Scan for the cell matching the given text and deliver its [X, Y] coordinate at center. 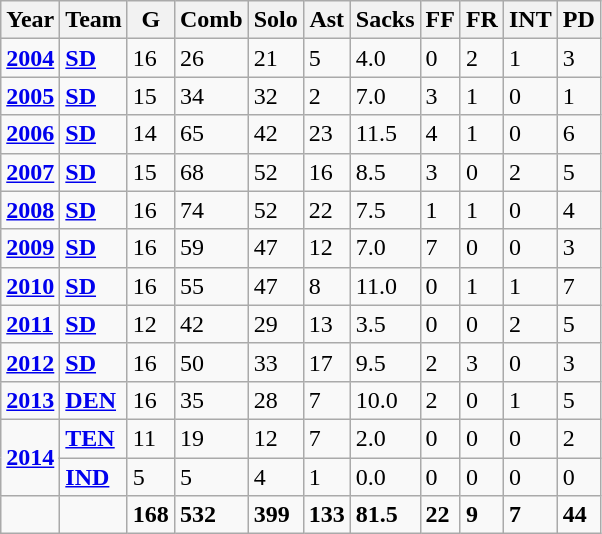
74 [211, 210]
2007 [30, 172]
FR [482, 20]
29 [276, 324]
10.0 [385, 400]
DEN [94, 400]
Ast [326, 20]
2008 [30, 210]
133 [326, 515]
532 [211, 515]
2005 [30, 96]
2010 [30, 286]
2006 [30, 134]
55 [211, 286]
2013 [30, 400]
8 [326, 286]
21 [276, 58]
G [150, 20]
11 [150, 438]
2009 [30, 248]
9 [482, 515]
23 [326, 134]
PD [578, 20]
81.5 [385, 515]
2.0 [385, 438]
3.5 [385, 324]
TEN [94, 438]
6 [578, 134]
34 [211, 96]
0.0 [385, 477]
Comb [211, 20]
2014 [30, 457]
68 [211, 172]
50 [211, 362]
Year [30, 20]
399 [276, 515]
2011 [30, 324]
17 [326, 362]
65 [211, 134]
11.0 [385, 286]
32 [276, 96]
IND [94, 477]
28 [276, 400]
4.0 [385, 58]
Sacks [385, 20]
26 [211, 58]
168 [150, 515]
INT [530, 20]
13 [326, 324]
9.5 [385, 362]
44 [578, 515]
8.5 [385, 172]
Solo [276, 20]
33 [276, 362]
11.5 [385, 134]
2004 [30, 58]
35 [211, 400]
Team [94, 20]
19 [211, 438]
FF [440, 20]
14 [150, 134]
2012 [30, 362]
59 [211, 248]
7.5 [385, 210]
